Return the (x, y) coordinate for the center point of the cell that contains the specified text.  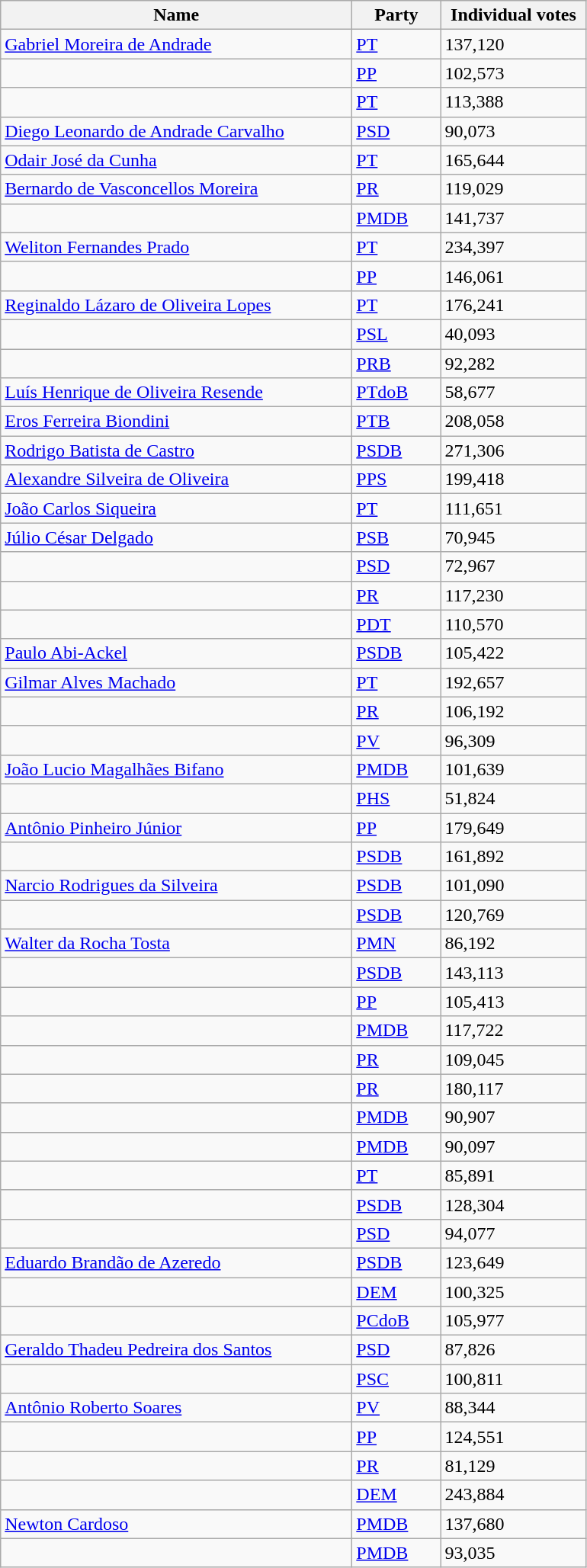
Odair José da Cunha (177, 160)
102,573 (514, 73)
Individual votes (514, 15)
106,192 (514, 711)
PHS (396, 798)
PSL (396, 334)
234,397 (514, 247)
PTdoB (396, 393)
Luís Henrique de Oliveira Resende (177, 393)
105,422 (514, 653)
110,570 (514, 624)
113,388 (514, 102)
PPS (396, 479)
Paulo Abi-Ackel (177, 653)
40,093 (514, 334)
120,769 (514, 915)
137,680 (514, 1524)
PSC (396, 1379)
Antônio Roberto Soares (177, 1408)
100,325 (514, 1292)
87,826 (514, 1350)
100,811 (514, 1379)
Name (177, 15)
179,649 (514, 827)
João Lucio Magalhães Bifano (177, 769)
117,230 (514, 595)
85,891 (514, 1175)
180,117 (514, 1089)
PTB (396, 422)
199,418 (514, 479)
141,737 (514, 218)
176,241 (514, 305)
165,644 (514, 160)
137,120 (514, 44)
Júlio César Delgado (177, 537)
PMN (396, 944)
90,073 (514, 131)
105,413 (514, 1002)
Weliton Fernandes Prado (177, 247)
146,061 (514, 276)
51,824 (514, 798)
111,651 (514, 508)
161,892 (514, 857)
PRB (396, 364)
Reginaldo Lázaro de Oliveira Lopes (177, 305)
119,029 (514, 189)
70,945 (514, 537)
92,282 (514, 364)
Antônio Pinheiro Júnior (177, 827)
Rodrigo Batista de Castro (177, 451)
101,090 (514, 886)
90,907 (514, 1117)
124,551 (514, 1437)
PDT (396, 624)
Newton Cardoso (177, 1524)
143,113 (514, 973)
81,129 (514, 1466)
Gabriel Moreira de Andrade (177, 44)
Alexandre Silveira de Oliveira (177, 479)
PSB (396, 537)
Diego Leonardo de Andrade Carvalho (177, 131)
Eduardo Brandão de Azeredo (177, 1262)
117,722 (514, 1031)
Party (396, 15)
58,677 (514, 393)
João Carlos Siqueira (177, 508)
123,649 (514, 1262)
101,639 (514, 769)
208,058 (514, 422)
94,077 (514, 1233)
Gilmar Alves Machado (177, 682)
86,192 (514, 944)
93,035 (514, 1553)
Bernardo de Vasconcellos Moreira (177, 189)
243,884 (514, 1495)
88,344 (514, 1408)
Eros Ferreira Biondini (177, 422)
128,304 (514, 1204)
Geraldo Thadeu Pedreira dos Santos (177, 1350)
90,097 (514, 1146)
109,045 (514, 1060)
PCdoB (396, 1321)
192,657 (514, 682)
271,306 (514, 451)
Narcio Rodrigues da Silveira (177, 886)
72,967 (514, 566)
Walter da Rocha Tosta (177, 944)
105,977 (514, 1321)
96,309 (514, 740)
